From the cell containing the given text, extract its center point as [X, Y] coordinate. 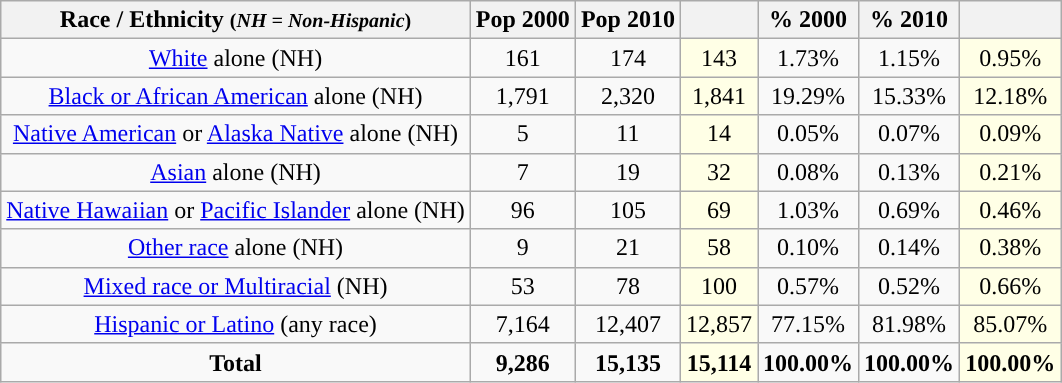
2,320 [628, 96]
0.07% [910, 134]
1.03% [808, 210]
5 [522, 134]
12,407 [628, 324]
0.66% [1010, 286]
0.13% [910, 172]
12,857 [718, 324]
21 [628, 248]
96 [522, 210]
78 [628, 286]
0.09% [1010, 134]
% 2000 [808, 20]
0.57% [808, 286]
58 [718, 248]
9,286 [522, 362]
81.98% [910, 324]
0.38% [1010, 248]
0.14% [910, 248]
0.95% [1010, 58]
174 [628, 58]
Other race alone (NH) [236, 248]
11 [628, 134]
Native Hawaiian or Pacific Islander alone (NH) [236, 210]
Mixed race or Multiracial (NH) [236, 286]
15.33% [910, 96]
69 [718, 210]
Asian alone (NH) [236, 172]
1.15% [910, 58]
Native American or Alaska Native alone (NH) [236, 134]
85.07% [1010, 324]
0.05% [808, 134]
12.18% [1010, 96]
0.10% [808, 248]
0.46% [1010, 210]
77.15% [808, 324]
15,135 [628, 362]
0.21% [1010, 172]
0.52% [910, 286]
1,841 [718, 96]
19.29% [808, 96]
White alone (NH) [236, 58]
Hispanic or Latino (any race) [236, 324]
Total [236, 362]
105 [628, 210]
Black or African American alone (NH) [236, 96]
0.69% [910, 210]
7,164 [522, 324]
1.73% [808, 58]
Race / Ethnicity (NH = Non-Hispanic) [236, 20]
1,791 [522, 96]
143 [718, 58]
161 [522, 58]
% 2010 [910, 20]
32 [718, 172]
9 [522, 248]
100 [718, 286]
15,114 [718, 362]
Pop 2000 [522, 20]
0.08% [808, 172]
14 [718, 134]
7 [522, 172]
Pop 2010 [628, 20]
19 [628, 172]
53 [522, 286]
